Locate the cell with the specified text and output its (x, y) center coordinate. 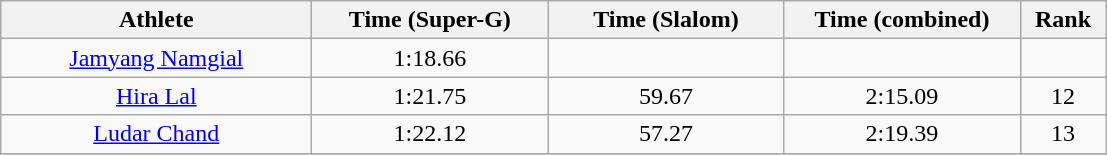
13 (1063, 134)
Hira Lal (156, 96)
1:22.12 (430, 134)
Time (Slalom) (666, 20)
Rank (1063, 20)
1:18.66 (430, 58)
2:15.09 (902, 96)
2:19.39 (902, 134)
12 (1063, 96)
Time (combined) (902, 20)
59.67 (666, 96)
1:21.75 (430, 96)
Ludar Chand (156, 134)
Athlete (156, 20)
Time (Super-G) (430, 20)
57.27 (666, 134)
Jamyang Namgial (156, 58)
